Scan for the cell matching the given text and deliver its [X, Y] coordinate at center. 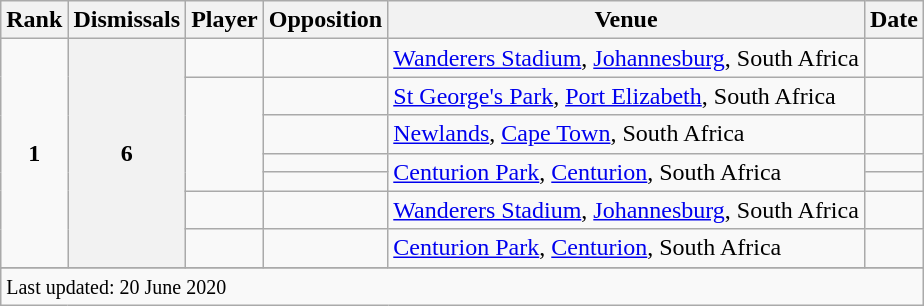
6 [127, 153]
Player [225, 20]
Opposition [325, 20]
Last updated: 20 June 2020 [462, 286]
Rank [34, 20]
Dismissals [127, 20]
St George's Park, Port Elizabeth, South Africa [626, 96]
Newlands, Cape Town, South Africa [626, 134]
Venue [626, 20]
Date [894, 20]
1 [34, 153]
